Capture the cell that displays the provided text and extract its [X, Y] central coordinate. 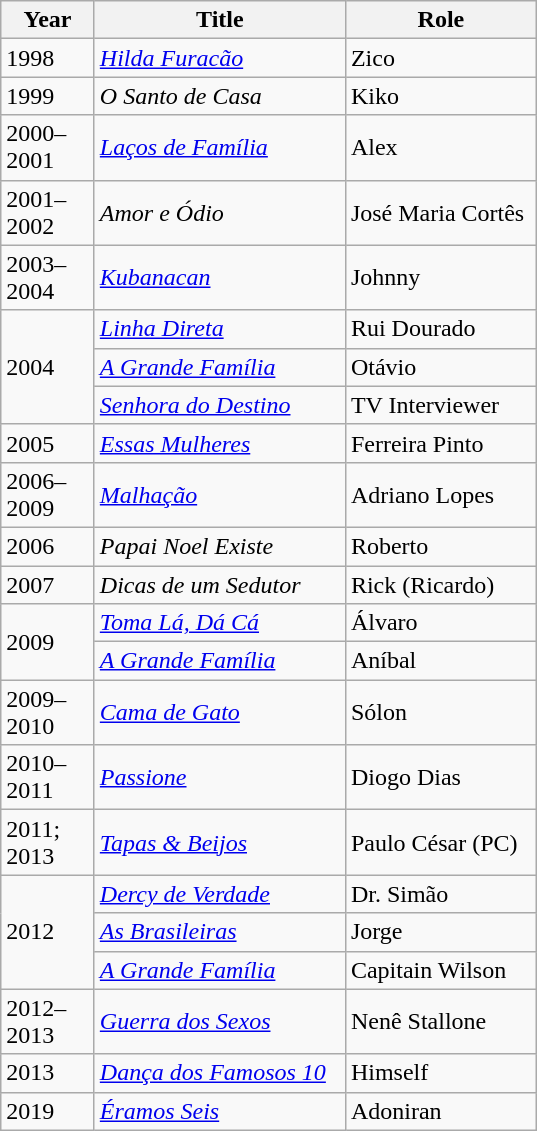
Roberto [440, 546]
2013 [48, 1073]
Cama de Gato [220, 712]
2006–2009 [48, 494]
Alex [440, 148]
2003–2004 [48, 278]
Role [440, 20]
Essas Mulheres [220, 443]
Diogo Dias [440, 778]
2010–2011 [48, 778]
Paulo César (PC) [440, 842]
Rick (Ricardo) [440, 585]
Malhação [220, 494]
Rui Dourado [440, 329]
2007 [48, 585]
Year [48, 20]
Nenê Stallone [440, 1022]
Ferreira Pinto [440, 443]
Title [220, 20]
Hilda Furacão [220, 58]
Capitain Wilson [440, 970]
Zico [440, 58]
2012–2013 [48, 1022]
Laços de Família [220, 148]
1999 [48, 96]
2001–2002 [48, 212]
Himself [440, 1073]
O Santo de Casa [220, 96]
Adriano Lopes [440, 494]
Jorge [440, 932]
2009 [48, 642]
Papai Noel Existe [220, 546]
2011; 2013 [48, 842]
Senhora do Destino [220, 405]
Kiko [440, 96]
2019 [48, 1111]
Álvaro [440, 623]
2012 [48, 932]
Toma Lá, Dá Cá [220, 623]
As Brasileiras [220, 932]
Otávio [440, 367]
2005 [48, 443]
Johnny [440, 278]
2009–2010 [48, 712]
2000–2001 [48, 148]
Passione [220, 778]
TV Interviewer [440, 405]
Aníbal [440, 661]
Linha Direta [220, 329]
Guerra dos Sexos [220, 1022]
Tapas & Beijos [220, 842]
Amor e Ódio [220, 212]
Kubanacan [220, 278]
2004 [48, 367]
Dercy de Verdade [220, 894]
Dicas de um Sedutor [220, 585]
José Maria Cortês [440, 212]
2006 [48, 546]
Dr. Simão [440, 894]
Dança dos Famosos 10 [220, 1073]
1998 [48, 58]
Éramos Seis [220, 1111]
Adoniran [440, 1111]
Sólon [440, 712]
